Capture the cell that displays the provided text and extract its [x, y] central coordinate. 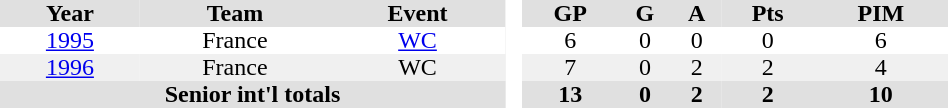
10 [881, 94]
7 [570, 68]
Event [418, 14]
4 [881, 68]
Senior int'l totals [252, 94]
GP [570, 14]
Year [70, 14]
Pts [768, 14]
Team [235, 14]
13 [570, 94]
1995 [70, 40]
1996 [70, 68]
PIM [881, 14]
A [697, 14]
G [645, 14]
